Pinpoint the cell where the given text exists, returning its (X, Y) midpoint coordinate. 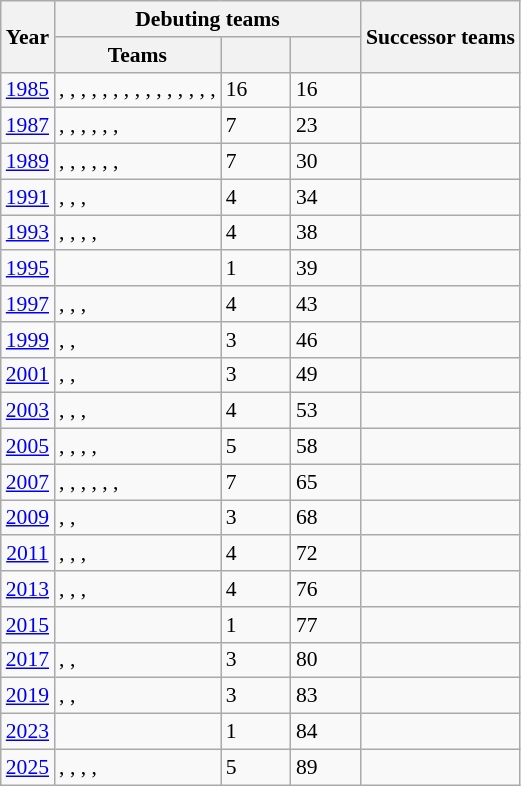
72 (326, 554)
Year (28, 36)
1997 (28, 304)
1987 (28, 126)
89 (326, 767)
30 (326, 162)
84 (326, 732)
23 (326, 126)
80 (326, 660)
2023 (28, 732)
49 (326, 375)
2001 (28, 375)
, , , , , , , , , , , , , , , (138, 90)
1993 (28, 233)
2013 (28, 589)
1989 (28, 162)
34 (326, 197)
43 (326, 304)
39 (326, 269)
83 (326, 696)
2017 (28, 660)
58 (326, 447)
Successor teams (440, 36)
1991 (28, 197)
2009 (28, 518)
2005 (28, 447)
2019 (28, 696)
2015 (28, 625)
38 (326, 233)
53 (326, 411)
2011 (28, 554)
2025 (28, 767)
1985 (28, 90)
1995 (28, 269)
46 (326, 340)
65 (326, 482)
68 (326, 518)
76 (326, 589)
Debuting teams (208, 19)
2003 (28, 411)
1999 (28, 340)
77 (326, 625)
Teams (138, 55)
2007 (28, 482)
